Determine the [X, Y] coordinate at the center of the cell enclosing the given text.  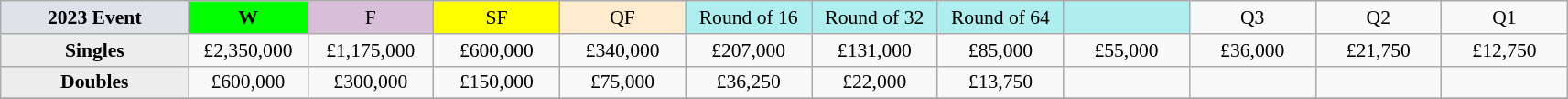
W [248, 17]
SF [497, 17]
F [371, 17]
Doubles [95, 82]
£22,000 [874, 82]
£340,000 [622, 50]
£85,000 [1000, 50]
2023 Event [95, 17]
£1,175,000 [371, 50]
£36,000 [1252, 50]
£2,350,000 [248, 50]
Q3 [1252, 17]
£12,750 [1505, 50]
£150,000 [497, 82]
£36,250 [749, 82]
£131,000 [874, 50]
Singles [95, 50]
£300,000 [371, 82]
£55,000 [1127, 50]
QF [622, 17]
£13,750 [1000, 82]
Q2 [1379, 17]
£75,000 [622, 82]
Round of 32 [874, 17]
£207,000 [749, 50]
Round of 64 [1000, 17]
£21,750 [1379, 50]
Round of 16 [749, 17]
Q1 [1505, 17]
